Return the (X, Y) coordinate for the center point of the cell that contains the specified text.  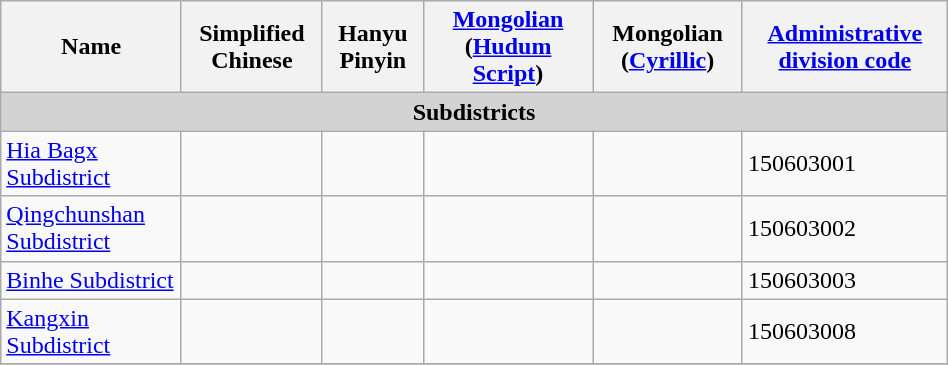
Simplified Chinese (252, 47)
Mongolian (Cyrillic) (668, 47)
150603008 (844, 332)
Kangxin Subdistrict (92, 332)
Hanyu Pinyin (372, 47)
Name (92, 47)
Mongolian (Hudum Script) (508, 47)
150603002 (844, 228)
Hia Bagx Subdistrict (92, 164)
Qingchunshan Subdistrict (92, 228)
150603003 (844, 280)
Administrative division code (844, 47)
150603001 (844, 164)
Subdistricts (474, 112)
Binhe Subdistrict (92, 280)
